Identify which cell holds the provided text, then report its (x, y) central coordinate. 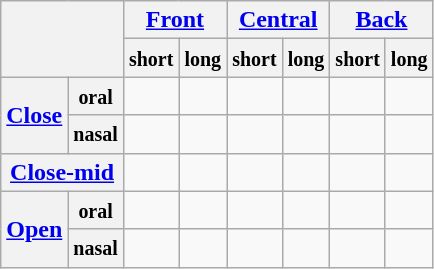
Open (34, 229)
Front (174, 20)
Close-mid (62, 172)
Back (382, 20)
Central (278, 20)
Close (34, 115)
